Pinpoint the cell where the given text exists, returning its (x, y) midpoint coordinate. 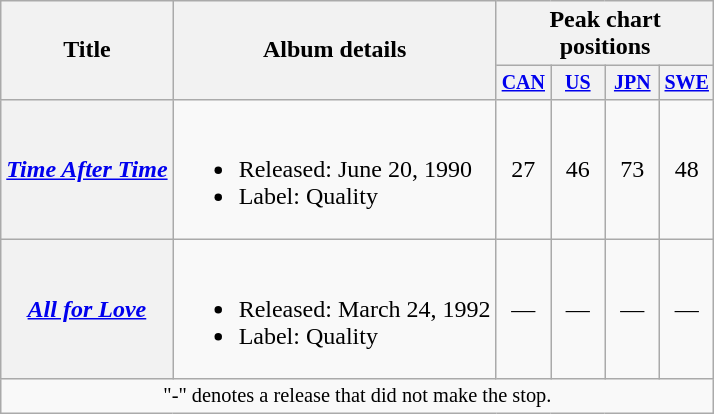
Time After Time (87, 169)
Released: March 24, 1992Label: Quality (334, 309)
27 (523, 169)
46 (578, 169)
73 (632, 169)
CAN (523, 82)
48 (687, 169)
SWE (687, 82)
Title (87, 50)
Released: June 20, 1990Label: Quality (334, 169)
JPN (632, 82)
Album details (334, 50)
All for Love (87, 309)
US (578, 82)
"-" denotes a release that did not make the stop. (358, 396)
Peak chart positions (605, 34)
